Output the (X, Y) coordinate of the center of the cell containing the given text.  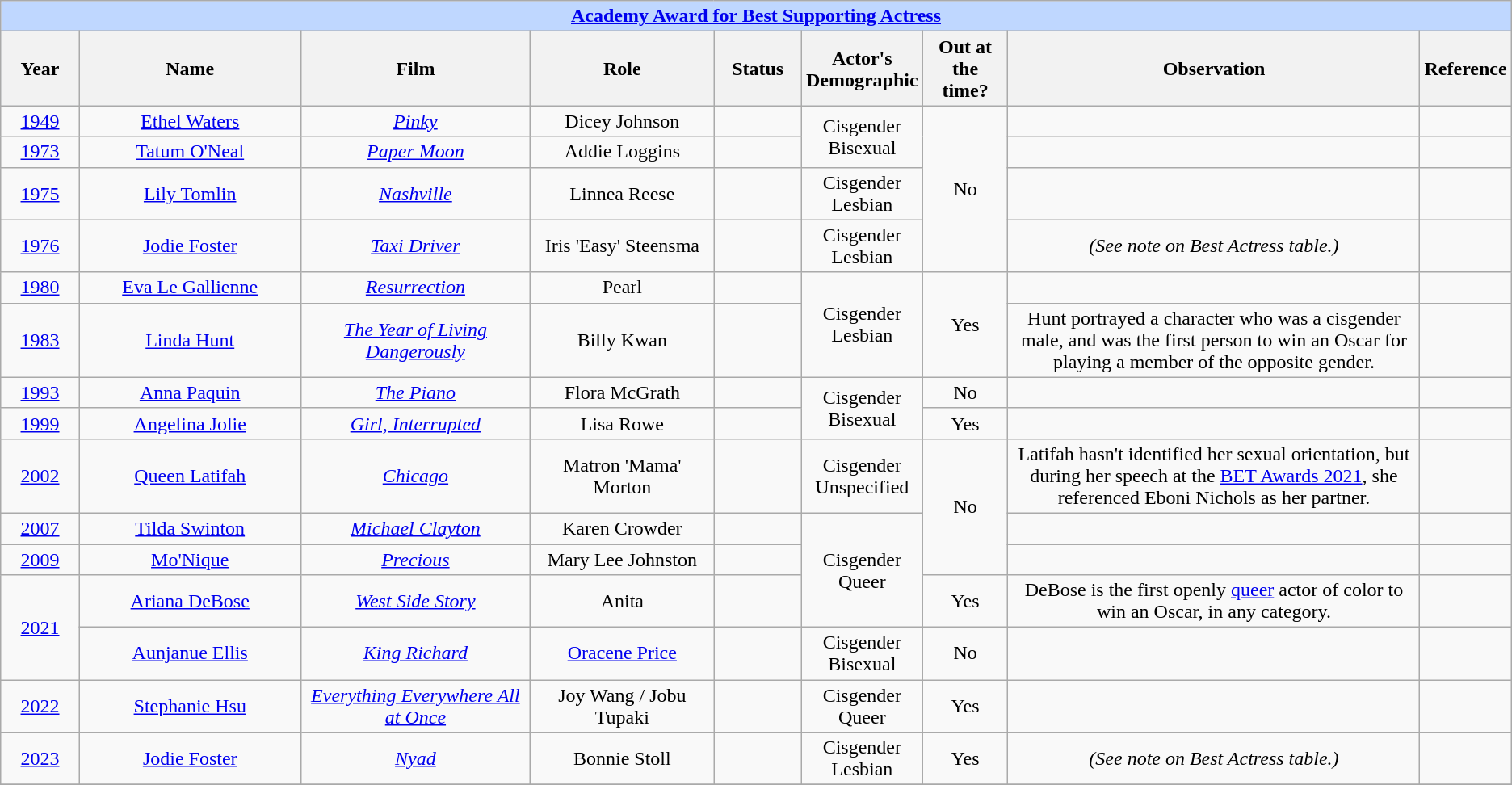
1999 (40, 423)
Addie Loggins (622, 152)
Year (40, 69)
Queen Latifah (190, 476)
Girl, Interrupted (415, 423)
Latifah hasn't identified her sexual orientation, but during her speech at the BET Awards 2021, she referenced Eboni Nichols as her partner. (1214, 476)
Pinky (415, 121)
2021 (40, 628)
Name (190, 69)
1983 (40, 340)
Aunjanue Ellis (190, 654)
Film (415, 69)
Karen Crowder (622, 528)
Lisa Rowe (622, 423)
Nyad (415, 759)
Linda Hunt (190, 340)
2022 (40, 706)
Billy Kwan (622, 340)
Academy Award for Best Supporting Actress (756, 16)
2009 (40, 560)
1973 (40, 152)
Ethel Waters (190, 121)
1980 (40, 288)
Observation (1214, 69)
Lily Tomlin (190, 194)
Reference (1465, 69)
Anita (622, 601)
Bonnie Stoll (622, 759)
Nashville (415, 194)
Out at the time? (965, 69)
Ariana DeBose (190, 601)
Taxi Driver (415, 246)
Flora McGrath (622, 392)
Role (622, 69)
1976 (40, 246)
Cisgender Unspecified (862, 476)
Paper Moon (415, 152)
Chicago (415, 476)
Oracene Price (622, 654)
DeBose is the first openly queer actor of color to win an Oscar, in any category. (1214, 601)
1949 (40, 121)
Status (758, 69)
Mary Lee Johnston (622, 560)
Pearl (622, 288)
Dicey Johnson (622, 121)
The Piano (415, 392)
The Year of Living Dangerously (415, 340)
Matron 'Mama' Morton (622, 476)
1975 (40, 194)
Everything Everywhere All at Once (415, 706)
Resurrection (415, 288)
1993 (40, 392)
Anna Paquin (190, 392)
Tilda Swinton (190, 528)
Stephanie Hsu (190, 706)
Michael Clayton (415, 528)
Mo'Nique (190, 560)
Hunt portrayed a character who was a cisgender male, and was the first person to win an Oscar for playing a member of the opposite gender. (1214, 340)
2002 (40, 476)
Angelina Jolie (190, 423)
King Richard (415, 654)
Precious (415, 560)
West Side Story (415, 601)
Eva Le Gallienne (190, 288)
2007 (40, 528)
Actor's Demographic (862, 69)
Tatum O'Neal (190, 152)
Joy Wang / Jobu Tupaki (622, 706)
2023 (40, 759)
Linnea Reese (622, 194)
Iris 'Easy' Steensma (622, 246)
